Provide the (x, y) coordinate of the cell's center where the given text is located.  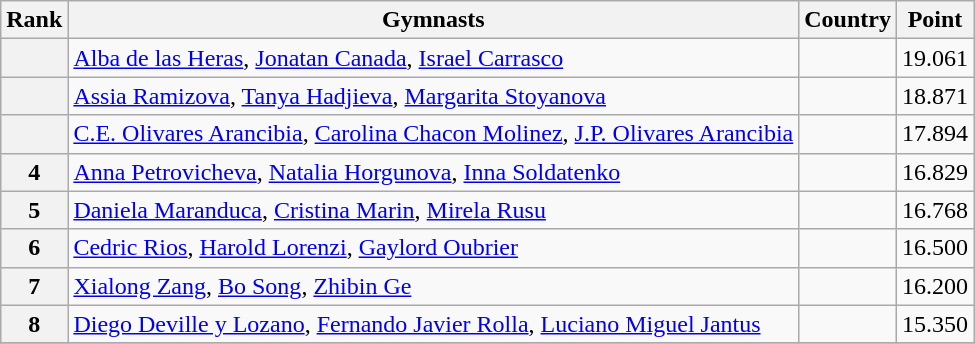
Anna Petrovicheva, Natalia Horgunova, Inna Soldatenko (434, 172)
Country (848, 20)
C.E. Olivares Arancibia, Carolina Chacon Molinez, J.P. Olivares Arancibia (434, 134)
18.871 (934, 96)
Xialong Zang, Bo Song, Zhibin Ge (434, 286)
Assia Ramizova, Tanya Hadjieva, Margarita Stoyanova (434, 96)
15.350 (934, 324)
5 (34, 210)
4 (34, 172)
17.894 (934, 134)
6 (34, 248)
16.829 (934, 172)
16.200 (934, 286)
8 (34, 324)
Daniela Maranduca, Cristina Marin, Mirela Rusu (434, 210)
19.061 (934, 58)
Diego Deville y Lozano, Fernando Javier Rolla, Luciano Miguel Jantus (434, 324)
Rank (34, 20)
Alba de las Heras, Jonatan Canada, Israel Carrasco (434, 58)
16.500 (934, 248)
Point (934, 20)
7 (34, 286)
Cedric Rios, Harold Lorenzi, Gaylord Oubrier (434, 248)
Gymnasts (434, 20)
16.768 (934, 210)
